Scan for the cell matching the given text and deliver its [X, Y] coordinate at center. 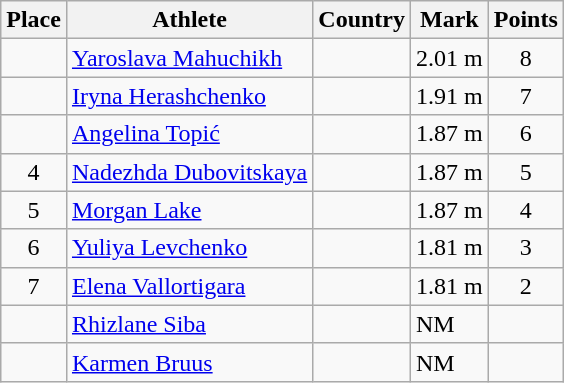
Angelina Topić [189, 134]
Yaroslava Mahuchikh [189, 58]
2 [526, 286]
Nadezhda Dubovitskaya [189, 172]
Morgan Lake [189, 210]
Points [526, 20]
Rhizlane Siba [189, 324]
3 [526, 248]
1.91 m [450, 96]
Country [362, 20]
8 [526, 58]
Karmen Bruus [189, 362]
Yuliya Levchenko [189, 248]
2.01 m [450, 58]
Elena Vallortigara [189, 286]
Iryna Herashchenko [189, 96]
Mark [450, 20]
Athlete [189, 20]
Place [34, 20]
